Determine the (X, Y) coordinate at the center of the cell enclosing the given text.  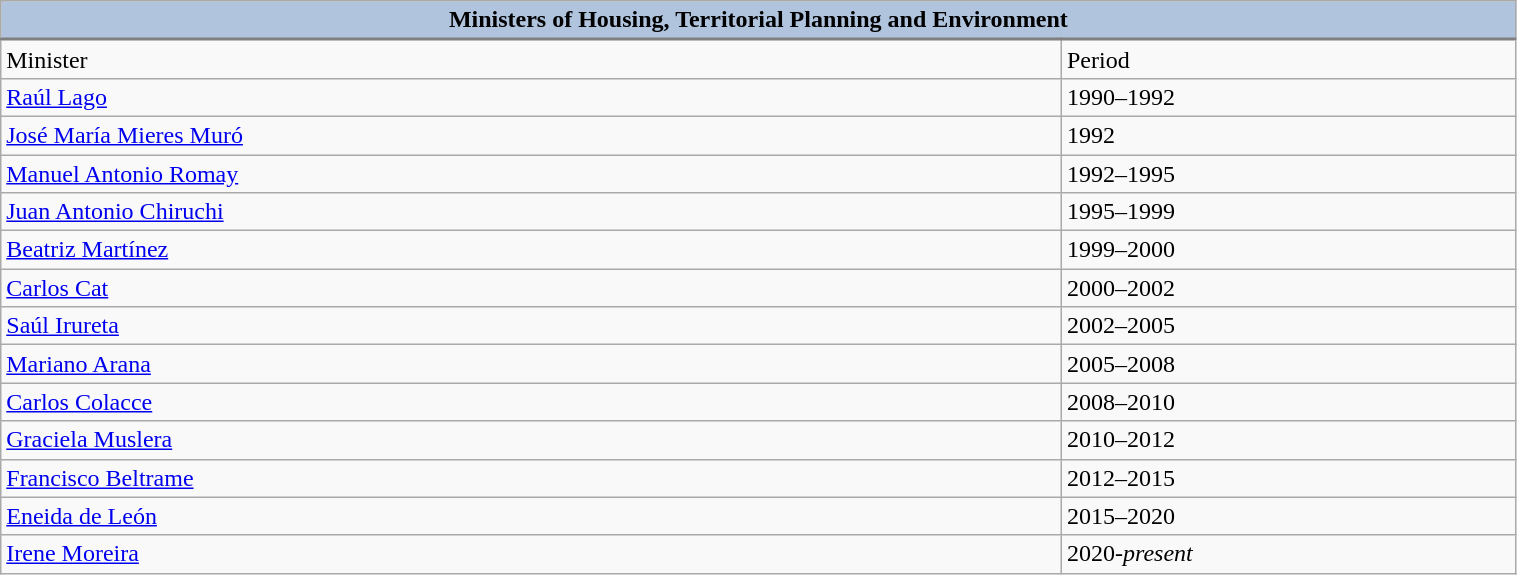
1992–1995 (1288, 173)
2020-present (1288, 554)
2008–2010 (1288, 402)
Irene Moreira (532, 554)
Carlos Cat (532, 288)
Graciela Muslera (532, 440)
Beatriz Martínez (532, 250)
2000–2002 (1288, 288)
2002–2005 (1288, 326)
2005–2008 (1288, 364)
Raúl Lago (532, 97)
Francisco Beltrame (532, 478)
Period (1288, 60)
Minister (532, 60)
1992 (1288, 135)
Carlos Colacce (532, 402)
2015–2020 (1288, 516)
1990–1992 (1288, 97)
2010–2012 (1288, 440)
Saúl Irureta (532, 326)
Ministers of Housing, Territorial Planning and Environment (758, 20)
Mariano Arana (532, 364)
Manuel Antonio Romay (532, 173)
1995–1999 (1288, 212)
1999–2000 (1288, 250)
José María Mieres Muró (532, 135)
Eneida de León (532, 516)
2012–2015 (1288, 478)
Juan Antonio Chiruchi (532, 212)
